Capture the cell that displays the provided text and extract its (X, Y) central coordinate. 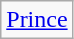
Prince (37, 20)
